Identify which cell holds the provided text, then report its [x, y] central coordinate. 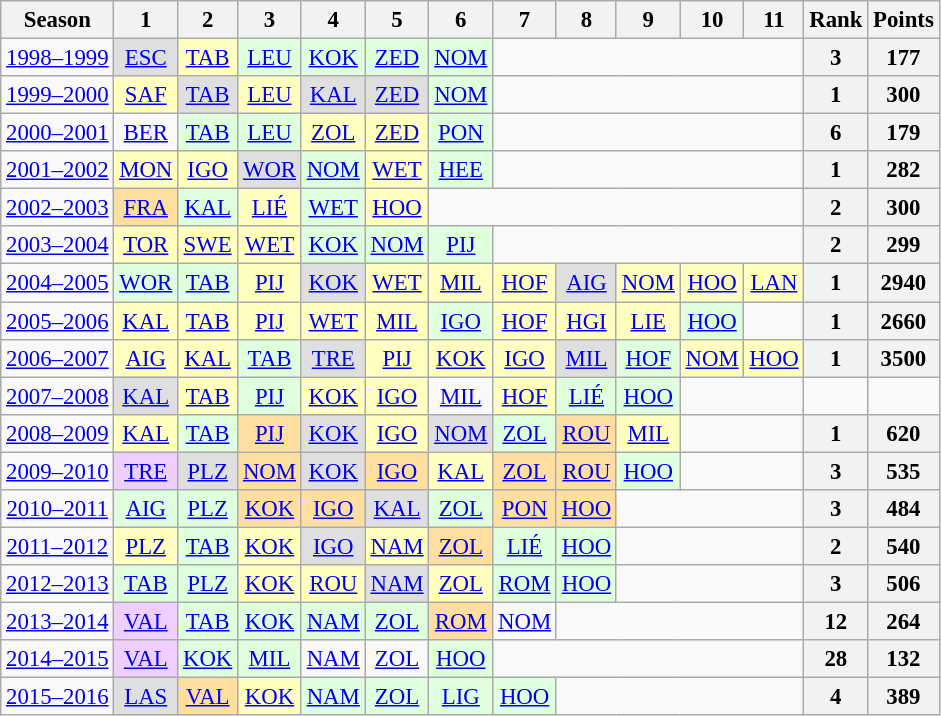
FRA [146, 208]
484 [904, 509]
535 [904, 471]
2002–2003 [58, 208]
2003–2004 [58, 245]
282 [904, 170]
2940 [904, 283]
620 [904, 433]
HEE [461, 170]
LAN [774, 283]
506 [904, 584]
SAF [146, 95]
179 [904, 133]
10 [712, 20]
2001–2002 [58, 170]
12 [836, 621]
8 [586, 20]
2007–2008 [58, 396]
28 [836, 659]
540 [904, 546]
132 [904, 659]
264 [904, 621]
MON [146, 170]
1999–2000 [58, 95]
11 [774, 20]
3500 [904, 358]
TOR [146, 245]
2012–2013 [58, 584]
Season [58, 20]
ESC [146, 58]
BER [146, 133]
2015–2016 [58, 697]
9 [648, 20]
299 [904, 245]
7 [525, 20]
2013–2014 [58, 621]
5 [397, 20]
2009–2010 [58, 471]
Points [904, 20]
389 [904, 697]
2004–2005 [58, 283]
Rank [836, 20]
1998–1999 [58, 58]
2014–2015 [58, 659]
LIG [461, 697]
2660 [904, 321]
LAS [146, 697]
2000–2001 [58, 133]
LIE [648, 321]
2011–2012 [58, 546]
HGI [586, 321]
2010–2011 [58, 509]
2008–2009 [58, 433]
2006–2007 [58, 358]
2005–2006 [58, 321]
177 [904, 58]
SWE [208, 245]
